Identify which cell holds the provided text, then report its (X, Y) central coordinate. 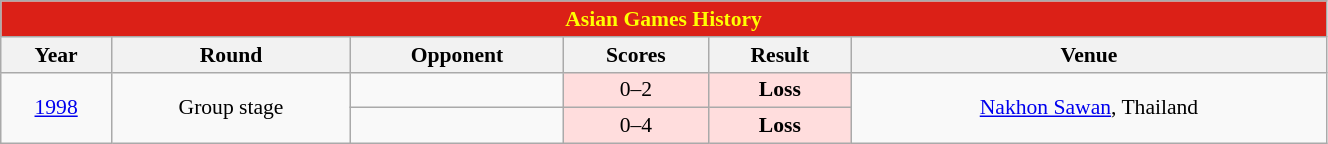
0–2 (636, 90)
Nakhon Sawan, Thailand (1088, 108)
0–4 (636, 126)
Year (56, 55)
Round (230, 55)
1998 (56, 108)
Scores (636, 55)
Group stage (230, 108)
Result (780, 55)
Opponent (458, 55)
Asian Games History (664, 19)
Venue (1088, 55)
